Search for the cell housing the specified text and yield its [x, y] center coordinate. 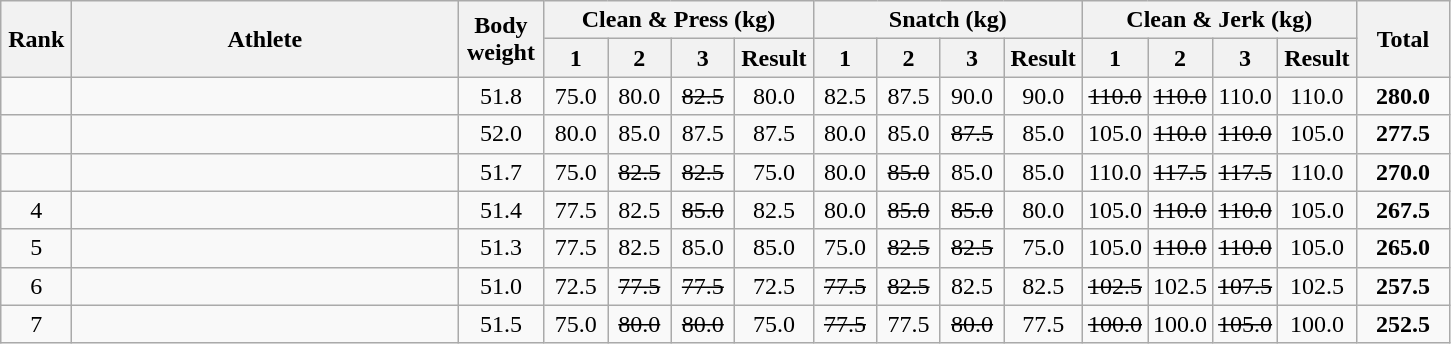
Snatch (kg) [948, 20]
51.5 [501, 324]
280.0 [1403, 96]
5 [36, 248]
107.5 [1246, 286]
7 [36, 324]
6 [36, 286]
51.3 [501, 248]
Athlete [265, 39]
51.7 [501, 172]
Total [1403, 39]
51.0 [501, 286]
51.8 [501, 96]
252.5 [1403, 324]
Rank [36, 39]
Clean & Jerk (kg) [1219, 20]
52.0 [501, 134]
51.4 [501, 210]
277.5 [1403, 134]
265.0 [1403, 248]
Body weight [501, 39]
270.0 [1403, 172]
267.5 [1403, 210]
4 [36, 210]
257.5 [1403, 286]
Clean & Press (kg) [678, 20]
